Find where the given text appears and provide that cell's center as (X, Y) coordinate. 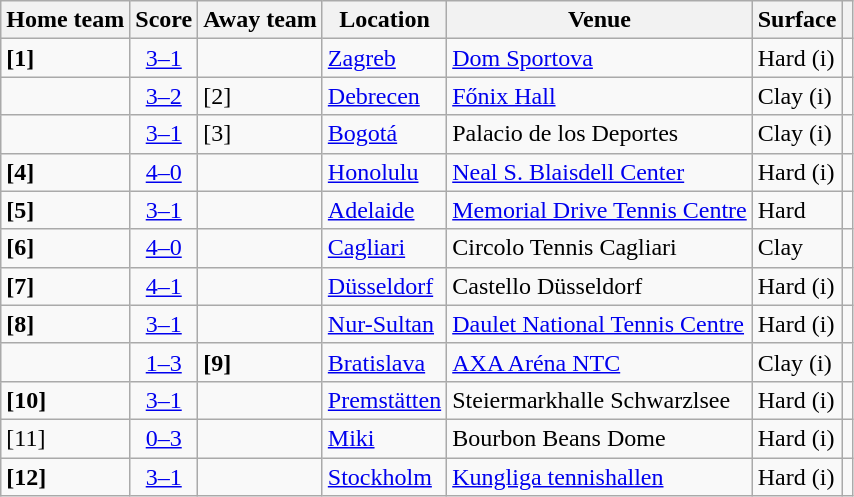
Location (384, 20)
Kungliga tennishallen (600, 477)
Away team (260, 20)
Surface (797, 20)
Palacio de los Deportes (600, 134)
[4] (66, 172)
AXA Aréna NTC (600, 362)
Nur-Sultan (384, 324)
[12] (66, 477)
[11] (66, 438)
Daulet National Tennis Centre (600, 324)
Düsseldorf (384, 286)
4–1 (164, 286)
Bourbon Beans Dome (600, 438)
[1] (66, 58)
Miki (384, 438)
Bogotá (384, 134)
[10] (66, 400)
Neal S. Blaisdell Center (600, 172)
[7] (66, 286)
Dom Sportova (600, 58)
Clay (797, 248)
1–3 (164, 362)
[3] (260, 134)
Score (164, 20)
Premstätten (384, 400)
Debrecen (384, 96)
Castello Düsseldorf (600, 286)
Steiermarkhalle Schwarzlsee (600, 400)
Circolo Tennis Cagliari (600, 248)
Zagreb (384, 58)
3–2 (164, 96)
0–3 (164, 438)
Stockholm (384, 477)
Honolulu (384, 172)
[5] (66, 210)
Memorial Drive Tennis Centre (600, 210)
Venue (600, 20)
Home team (66, 20)
Cagliari (384, 248)
Hard (797, 210)
Adelaide (384, 210)
Bratislava (384, 362)
[9] (260, 362)
[2] (260, 96)
[6] (66, 248)
[8] (66, 324)
Főnix Hall (600, 96)
